Search for the cell housing the specified text and yield its (X, Y) center coordinate. 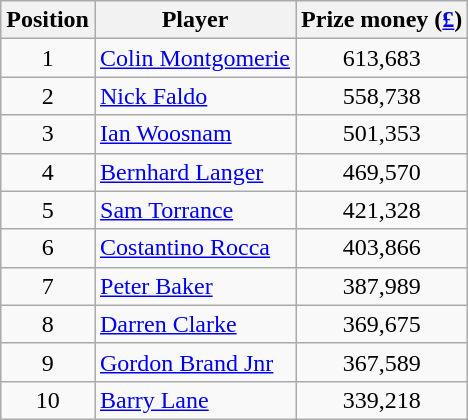
3 (48, 134)
Barry Lane (194, 400)
8 (48, 324)
6 (48, 248)
Gordon Brand Jnr (194, 362)
5 (48, 210)
Sam Torrance (194, 210)
7 (48, 286)
2 (48, 96)
Nick Faldo (194, 96)
Position (48, 20)
339,218 (382, 400)
369,675 (382, 324)
387,989 (382, 286)
Peter Baker (194, 286)
4 (48, 172)
1 (48, 58)
Darren Clarke (194, 324)
Ian Woosnam (194, 134)
558,738 (382, 96)
Bernhard Langer (194, 172)
Prize money (£) (382, 20)
Player (194, 20)
469,570 (382, 172)
10 (48, 400)
9 (48, 362)
Colin Montgomerie (194, 58)
421,328 (382, 210)
501,353 (382, 134)
Costantino Rocca (194, 248)
367,589 (382, 362)
403,866 (382, 248)
613,683 (382, 58)
